Search for the cell housing the specified text and yield its [x, y] center coordinate. 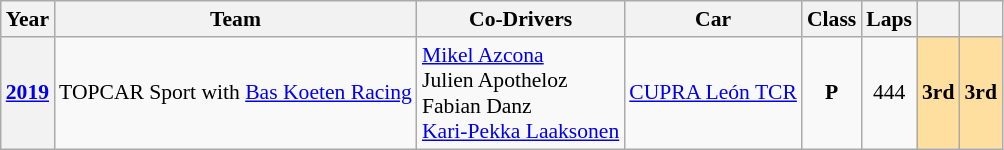
Year [28, 19]
Team [236, 19]
TOPCAR Sport with Bas Koeten Racing [236, 93]
CUPRA León TCR [713, 93]
Mikel Azcona Julien Apotheloz Fabian Danz Kari-Pekka Laaksonen [520, 93]
Laps [889, 19]
2019 [28, 93]
444 [889, 93]
Car [713, 19]
P [832, 93]
Co-Drivers [520, 19]
Class [832, 19]
